Pinpoint the cell where the given text exists, returning its [x, y] midpoint coordinate. 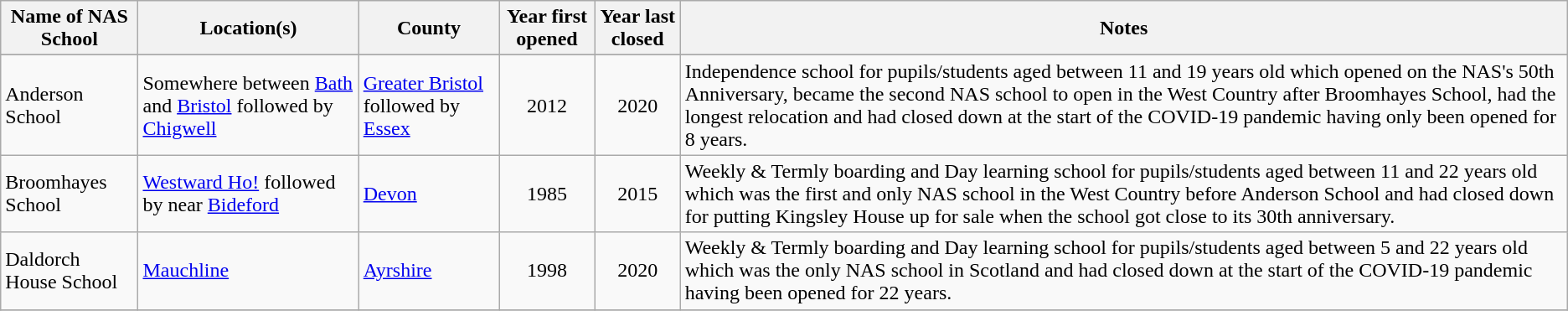
Name of NAS School [70, 29]
Broomhayes School [70, 194]
Year last closed [637, 29]
Daldorch House School [70, 271]
Notes [1124, 29]
Greater Bristol followed by Essex [429, 106]
Year first opened [548, 29]
1985 [548, 194]
Somewhere between Bath and Bristol followed by Chigwell [248, 106]
1998 [548, 271]
Mauchline [248, 271]
Devon [429, 194]
Ayrshire [429, 271]
2012 [548, 106]
County [429, 29]
Location(s) [248, 29]
Westward Ho! followed by near Bideford [248, 194]
2015 [637, 194]
Anderson School [70, 106]
